Output the (x, y) coordinate of the center of the cell containing the given text.  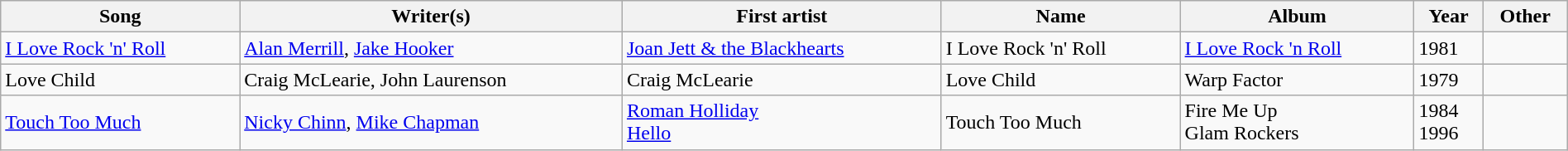
Joan Jett & the Blackhearts (782, 48)
1981 (1449, 48)
Year (1449, 17)
Name (1060, 17)
Album (1297, 17)
19841996 (1449, 123)
First artist (782, 17)
Warp Factor (1297, 80)
Nicky Chinn, Mike Chapman (432, 123)
Writer(s) (432, 17)
Craig McLearie, John Laurenson (432, 80)
Fire Me Up Glam Rockers (1297, 123)
Song (121, 17)
Other (1525, 17)
Alan Merrill, Jake Hooker (432, 48)
Roman HollidayHello (782, 123)
1979 (1449, 80)
I Love Rock 'n Roll (1297, 48)
Craig McLearie (782, 80)
